Extract the [x, y] coordinate from the center of the cell holding the provided text.  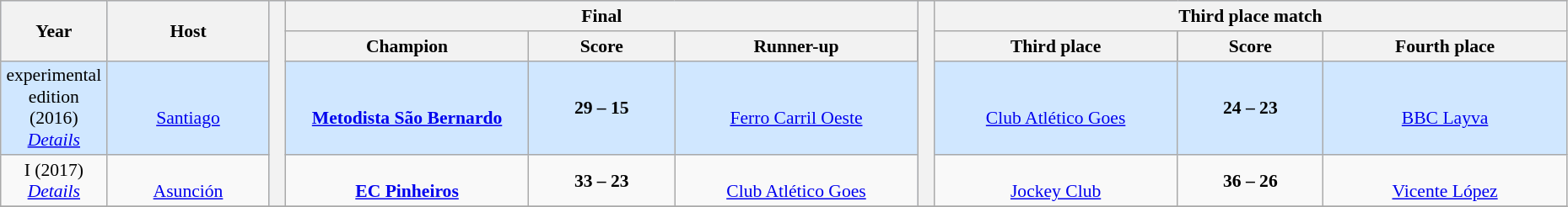
Final [601, 16]
BBC Layva [1445, 108]
Asunción [188, 182]
Ferro Carril Oeste [796, 108]
Host [188, 30]
Metodista São Bernardo [407, 108]
33 – 23 [602, 182]
Santiago [188, 108]
Vicente López [1445, 182]
EC Pinheiros [407, 182]
Year [54, 30]
Champion [407, 46]
Fourth place [1445, 46]
Third place match [1250, 16]
Third place [1055, 46]
I (2017)Details [54, 182]
36 – 26 [1250, 182]
24 – 23 [1250, 108]
Runner-up [796, 46]
experimental edition (2016)Details [54, 108]
Jockey Club [1055, 182]
29 – 15 [602, 108]
